Scan for the cell matching the given text and deliver its (x, y) coordinate at center. 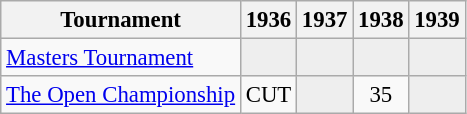
Masters Tournament (121, 58)
1936 (268, 20)
The Open Championship (121, 95)
Tournament (121, 20)
1939 (437, 20)
35 (381, 95)
1938 (381, 20)
1937 (325, 20)
CUT (268, 95)
